Output the [X, Y] coordinate of the center of the cell containing the given text.  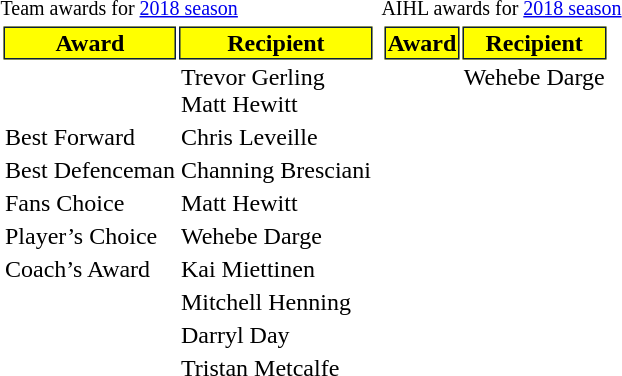
Trevor Gerling Matt Hewitt [276, 90]
Coach’s Award [90, 269]
Best Forward [90, 137]
Player’s Choice [90, 237]
Mitchell Henning [276, 303]
Fans Choice [90, 203]
Channing Bresciani [276, 171]
Darryl Day [276, 335]
Chris Leveille [276, 137]
Matt Hewitt [276, 203]
Best Defenceman [90, 171]
Kai Miettinen [276, 269]
